Detect which cell encompasses the target text, then output its [x, y] center coordinate. 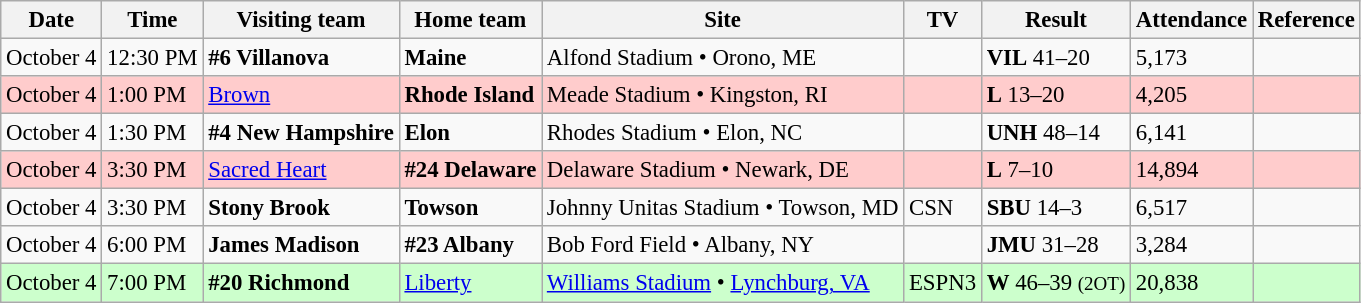
Time [152, 20]
Brown [301, 95]
UNH 48–14 [1056, 133]
Maine [470, 58]
1:00 PM [152, 95]
4,205 [1192, 95]
#24 Delaware [470, 170]
Rhodes Stadium • Elon, NC [723, 133]
Towson [470, 208]
L 13–20 [1056, 95]
Reference [1306, 20]
Delaware Stadium • Newark, DE [723, 170]
VIL 41–20 [1056, 58]
12:30 PM [152, 58]
Liberty [470, 283]
Rhode Island [470, 95]
Alfond Stadium • Orono, ME [723, 58]
SBU 14–3 [1056, 208]
#20 Richmond [301, 283]
#4 New Hampshire [301, 133]
6,517 [1192, 208]
#6 Villanova [301, 58]
1:30 PM [152, 133]
Stony Brook [301, 208]
ESPN3 [943, 283]
L 7–10 [1056, 170]
JMU 31–28 [1056, 245]
Date [52, 20]
#23 Albany [470, 245]
6,141 [1192, 133]
Williams Stadium • Lynchburg, VA [723, 283]
James Madison [301, 245]
Result [1056, 20]
Elon [470, 133]
CSN [943, 208]
20,838 [1192, 283]
7:00 PM [152, 283]
Johnny Unitas Stadium • Towson, MD [723, 208]
Meade Stadium • Kingston, RI [723, 95]
Attendance [1192, 20]
W 46–39 (2OT) [1056, 283]
Sacred Heart [301, 170]
Home team [470, 20]
TV [943, 20]
6:00 PM [152, 245]
Visiting team [301, 20]
3,284 [1192, 245]
14,894 [1192, 170]
Bob Ford Field • Albany, NY [723, 245]
5,173 [1192, 58]
Site [723, 20]
